Identify which cell holds the provided text, then report its [X, Y] central coordinate. 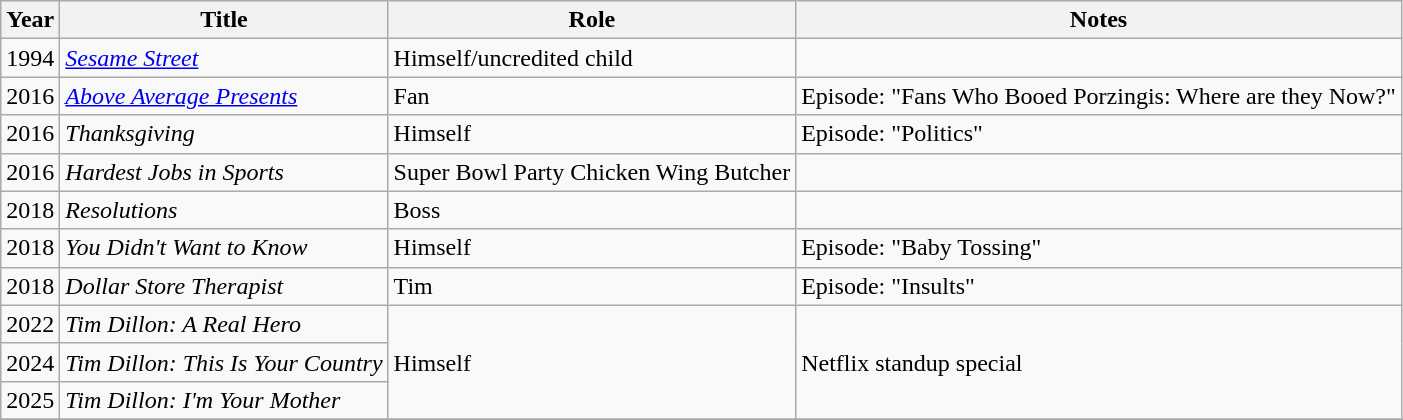
You Didn't Want to Know [224, 248]
Netflix standup special [1099, 362]
Episode: "Baby Tossing" [1099, 248]
Hardest Jobs in Sports [224, 172]
Himself/uncredited child [592, 58]
Sesame Street [224, 58]
Dollar Store Therapist [224, 286]
Tim Dillon: This Is Your Country [224, 362]
Episode: "Politics" [1099, 134]
Boss [592, 210]
Title [224, 20]
Tim Dillon: I'm Your Mother [224, 400]
Tim Dillon: A Real Hero [224, 324]
Episode: "Fans Who Booed Porzingis: Where are they Now?" [1099, 96]
Year [30, 20]
Resolutions [224, 210]
Fan [592, 96]
Role [592, 20]
Thanksgiving [224, 134]
2024 [30, 362]
Episode: "Insults" [1099, 286]
Tim [592, 286]
2022 [30, 324]
1994 [30, 58]
Above Average Presents [224, 96]
Super Bowl Party Chicken Wing Butcher [592, 172]
2025 [30, 400]
Notes [1099, 20]
